Locate the cell with the specified text and output its (X, Y) center coordinate. 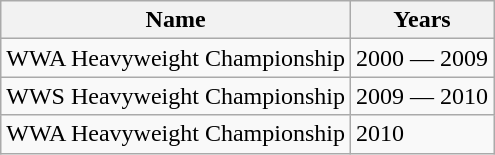
2009 — 2010 (422, 96)
WWS Heavyweight Championship (176, 96)
2000 — 2009 (422, 58)
2010 (422, 134)
Years (422, 20)
Name (176, 20)
